Return the [x, y] coordinate for the center point of the cell that contains the specified text.  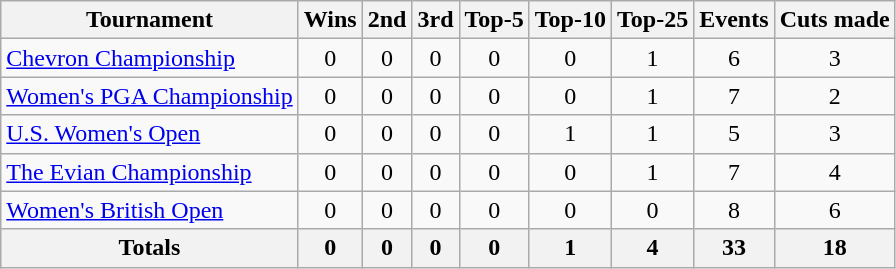
2 [834, 96]
U.S. Women's Open [150, 134]
Women's PGA Championship [150, 96]
Top-25 [652, 20]
Chevron Championship [150, 58]
8 [734, 210]
Totals [150, 248]
33 [734, 248]
18 [834, 248]
2nd [387, 20]
Events [734, 20]
Top-5 [494, 20]
The Evian Championship [150, 172]
Tournament [150, 20]
3rd [436, 20]
Women's British Open [150, 210]
Cuts made [834, 20]
5 [734, 134]
Wins [330, 20]
Top-10 [570, 20]
